Capture the cell that displays the provided text and extract its (x, y) central coordinate. 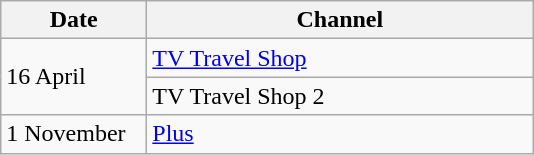
TV Travel Shop (340, 58)
1 November (74, 134)
Channel (340, 20)
TV Travel Shop 2 (340, 96)
16 April (74, 77)
Date (74, 20)
Plus (340, 134)
